Determine the [x, y] coordinate at the center of the cell enclosing the given text.  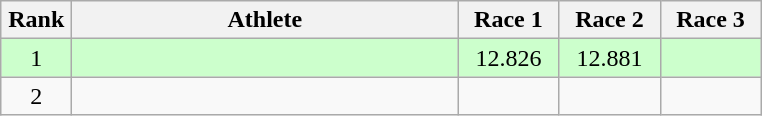
12.826 [508, 58]
1 [36, 58]
Race 2 [610, 20]
Athlete [265, 20]
Race 1 [508, 20]
Rank [36, 20]
12.881 [610, 58]
2 [36, 96]
Race 3 [710, 20]
